Pinpoint the cell where the given text exists, returning its [x, y] midpoint coordinate. 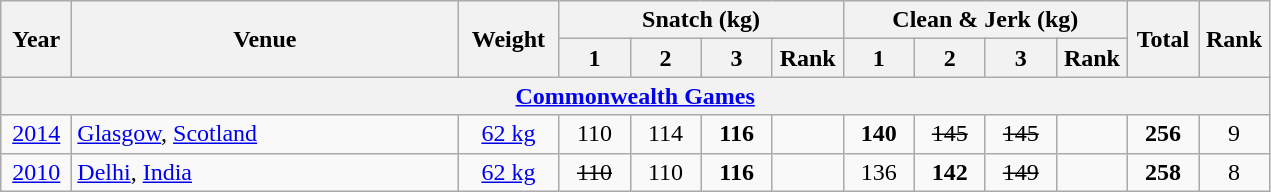
Clean & Jerk (kg) [985, 20]
Weight [508, 39]
136 [878, 172]
Commonwealth Games [636, 96]
Glasgow, Scotland [265, 134]
149 [1020, 172]
9 [1234, 134]
Delhi, India [265, 172]
256 [1162, 134]
258 [1162, 172]
140 [878, 134]
2010 [36, 172]
8 [1234, 172]
2014 [36, 134]
Year [36, 39]
Total [1162, 39]
Snatch (kg) [701, 20]
114 [666, 134]
142 [950, 172]
Venue [265, 39]
